Return the [X, Y] coordinate for the center point of the cell that contains the specified text.  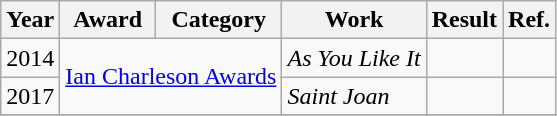
Category [218, 20]
Ref. [530, 20]
Result [464, 20]
Work [354, 20]
2017 [30, 96]
Year [30, 20]
2014 [30, 58]
Ian Charleson Awards [171, 77]
Saint Joan [354, 96]
As You Like It [354, 58]
Award [108, 20]
